For the text-containing cell, return its midpoint in [x, y] coordinate format. 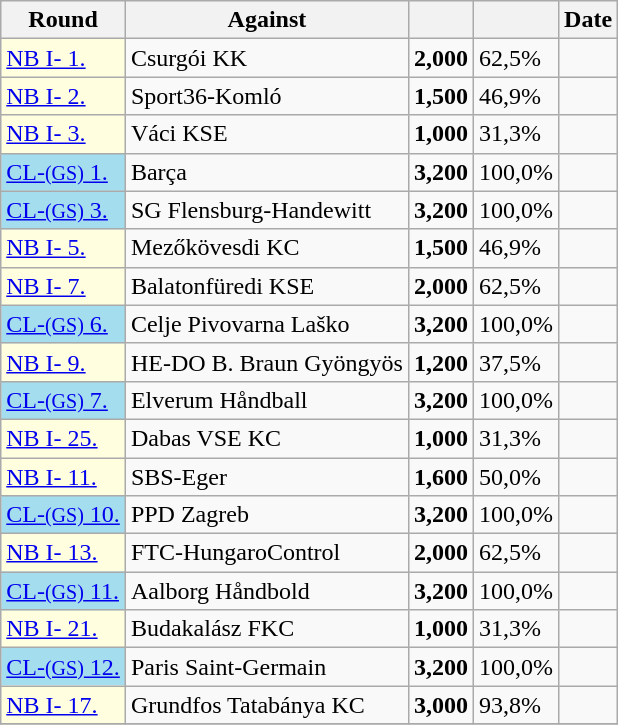
Elverum Håndball [266, 400]
NB I- 7. [64, 286]
FTC-HungaroControl [266, 553]
NB I- 1. [64, 58]
SBS-Eger [266, 477]
3,000 [440, 705]
Celje Pivovarna Laško [266, 324]
NB I- 17. [64, 705]
Aalborg Håndbold [266, 591]
37,5% [516, 362]
Csurgói KK [266, 58]
CL-(GS) 12. [64, 667]
CL-(GS) 11. [64, 591]
NB I- 21. [64, 629]
CL-(GS) 7. [64, 400]
Dabas VSE KC [266, 438]
NB I- 3. [64, 134]
SG Flensburg-Handewitt [266, 210]
1,200 [440, 362]
CL-(GS) 1. [64, 172]
NB I- 2. [64, 96]
PPD Zagreb [266, 515]
Mezőkövesdi KC [266, 248]
NB I- 9. [64, 362]
Round [64, 20]
Váci KSE [266, 134]
50,0% [516, 477]
NB I- 5. [64, 248]
Sport36-Komló [266, 96]
NB I- 13. [64, 553]
Against [266, 20]
HE-DO B. Braun Gyöngyös [266, 362]
Balatonfüredi KSE [266, 286]
CL-(GS) 3. [64, 210]
1,600 [440, 477]
CL-(GS) 10. [64, 515]
Barça [266, 172]
NB I- 11. [64, 477]
Date [588, 20]
CL-(GS) 6. [64, 324]
93,8% [516, 705]
Grundfos Tatabánya KC [266, 705]
Budakalász FKC [266, 629]
Paris Saint-Germain [266, 667]
NB I- 25. [64, 438]
